Determine the [x, y] coordinate at the center of the cell enclosing the given text.  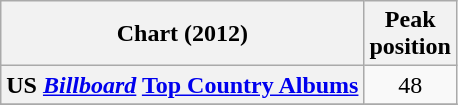
48 [410, 85]
Chart (2012) [182, 34]
Peakposition [410, 34]
US Billboard Top Country Albums [182, 85]
